Provide the (x, y) coordinate of the cell's center where the given text is located.  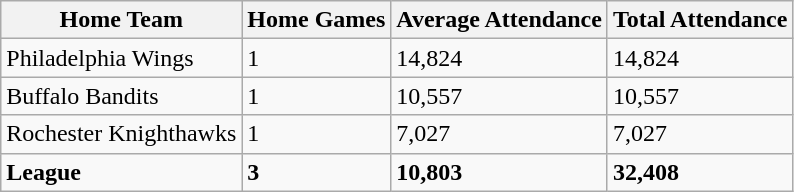
Home Team (122, 20)
3 (316, 172)
Philadelphia Wings (122, 58)
Buffalo Bandits (122, 96)
32,408 (700, 172)
Home Games (316, 20)
Average Attendance (500, 20)
Rochester Knighthawks (122, 134)
10,803 (500, 172)
League (122, 172)
Total Attendance (700, 20)
